From the cell containing the given text, extract its center point as (X, Y) coordinate. 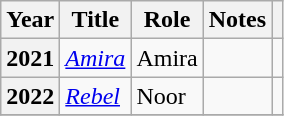
Notes (237, 20)
2021 (30, 58)
Rebel (96, 96)
Role (167, 20)
Year (30, 20)
Noor (167, 96)
2022 (30, 96)
Title (96, 20)
